Locate the cell with the specified text and output its (x, y) center coordinate. 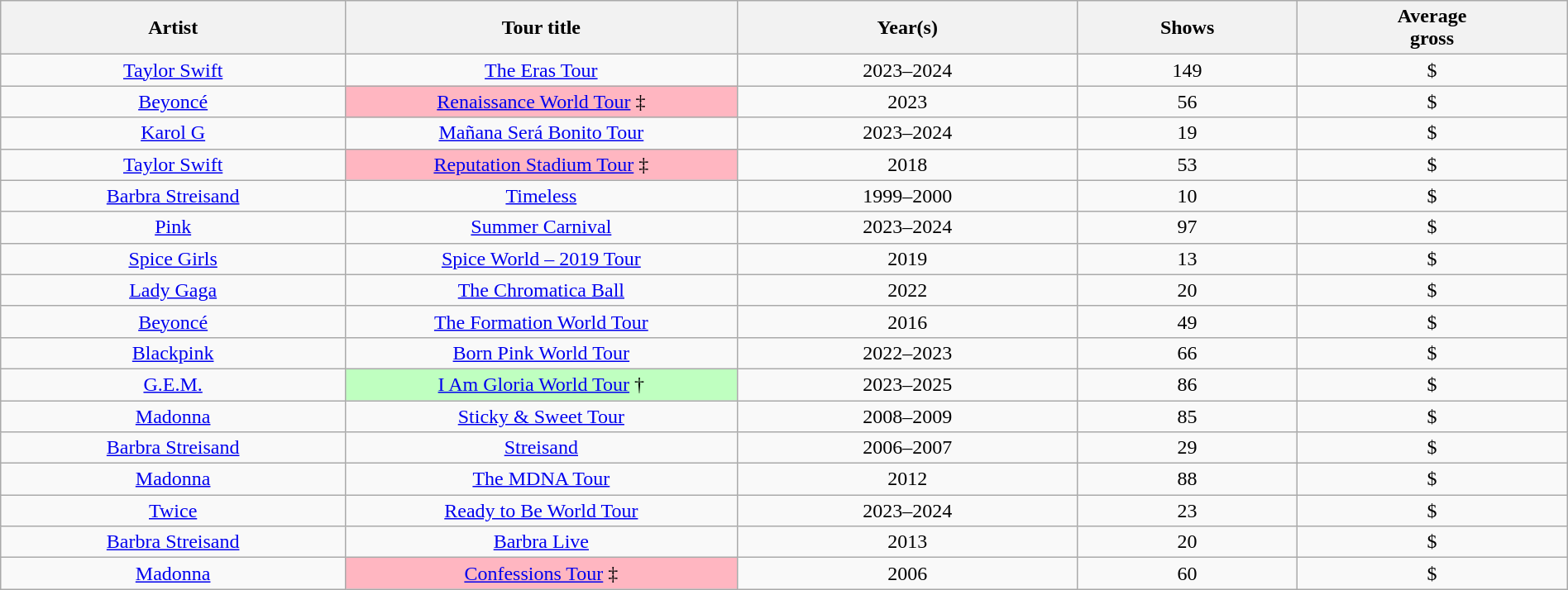
Shows (1188, 28)
66 (1188, 353)
G.E.M. (174, 384)
Blackpink (174, 353)
2006 (907, 573)
2022 (907, 290)
Summer Carnival (542, 227)
97 (1188, 227)
2022–2023 (907, 353)
2016 (907, 321)
23 (1188, 511)
Born Pink World Tour (542, 353)
149 (1188, 70)
Artist (174, 28)
The Chromatica Ball (542, 290)
60 (1188, 573)
49 (1188, 321)
Spice World – 2019 Tour (542, 259)
Timeless (542, 196)
2018 (907, 164)
86 (1188, 384)
Barbra Live (542, 542)
56 (1188, 102)
Lady Gaga (174, 290)
88 (1188, 479)
Karol G (174, 133)
Reputation Stadium Tour ‡ (542, 164)
Renaissance World Tour ‡ (542, 102)
2019 (907, 259)
29 (1188, 448)
The Formation World Tour (542, 321)
13 (1188, 259)
Confessions Tour ‡ (542, 573)
Sticky & Sweet Tour (542, 416)
Mañana Será Bonito Tour (542, 133)
2023–2025 (907, 384)
85 (1188, 416)
Ready to Be World Tour (542, 511)
10 (1188, 196)
2012 (907, 479)
The MDNA Tour (542, 479)
Tour title (542, 28)
The Eras Tour (542, 70)
Streisand (542, 448)
Twice (174, 511)
2006–2007 (907, 448)
Spice Girls (174, 259)
Year(s) (907, 28)
19 (1188, 133)
Pink (174, 227)
2013 (907, 542)
2008–2009 (907, 416)
I Am Gloria World Tour † (542, 384)
2023 (907, 102)
53 (1188, 164)
1999–2000 (907, 196)
Averagegross (1432, 28)
